From the cell containing the given text, extract its center point as [X, Y] coordinate. 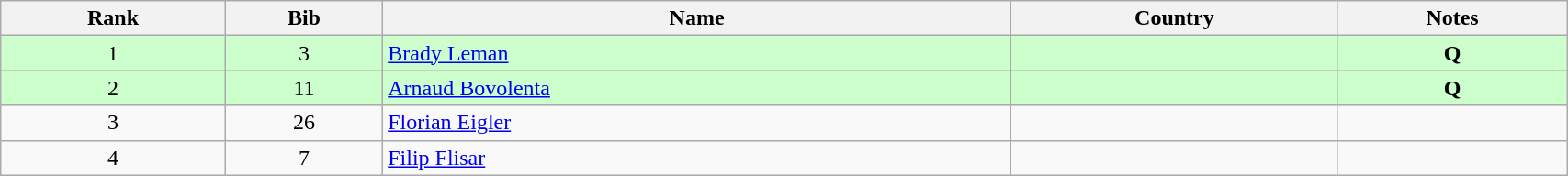
Brady Leman [697, 53]
Arnaud Bovolenta [697, 88]
Country [1174, 18]
Name [697, 18]
11 [304, 88]
26 [304, 123]
Filip Flisar [697, 158]
Rank [113, 18]
7 [304, 158]
Notes [1451, 18]
4 [113, 158]
2 [113, 88]
Bib [304, 18]
1 [113, 53]
Florian Eigler [697, 123]
